Find where the given text appears and provide that cell's center as [X, Y] coordinate. 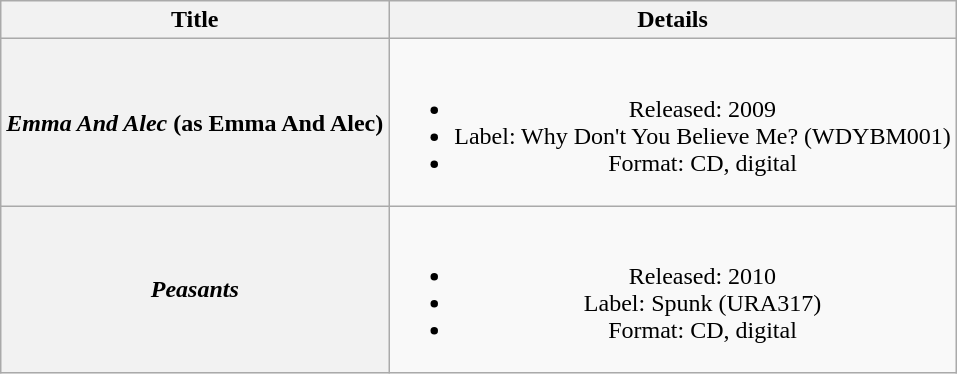
Details [673, 20]
Released: 2009Label: Why Don't You Believe Me? (WDYBM001)Format: CD, digital [673, 122]
Peasants [195, 290]
Emma And Alec (as Emma And Alec) [195, 122]
Title [195, 20]
Released: 2010Label: Spunk (URA317)Format: CD, digital [673, 290]
